Return the (X, Y) coordinate for the center point of the cell that contains the specified text.  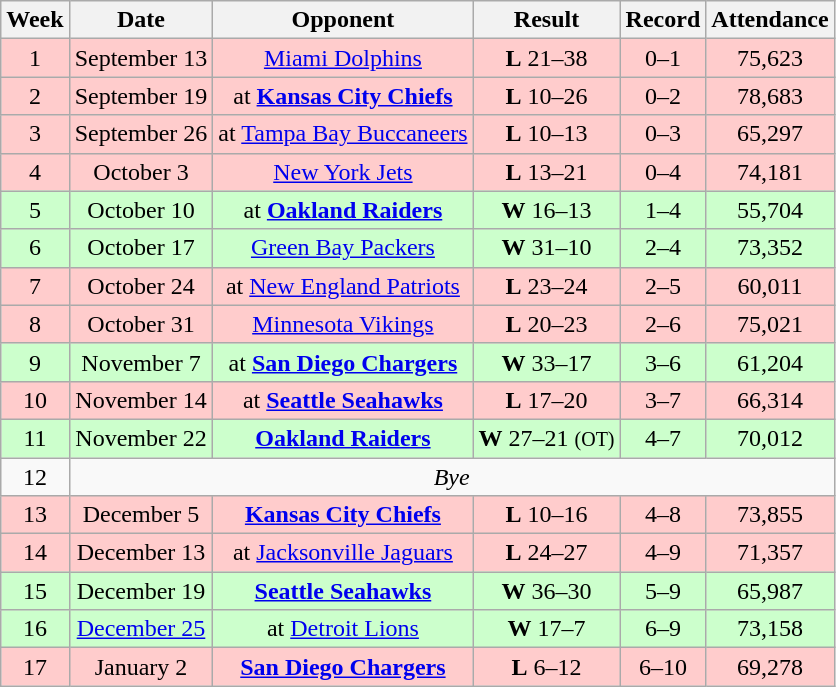
at Detroit Lions (343, 629)
3–6 (663, 362)
L 23–24 (546, 286)
at Jacksonville Jaguars (343, 553)
December 5 (141, 515)
0–1 (663, 58)
L 17–20 (546, 400)
10 (35, 400)
2–4 (663, 248)
Minnesota Vikings (343, 324)
0–2 (663, 96)
78,683 (770, 96)
Bye (452, 477)
1–4 (663, 210)
L 24–27 (546, 553)
Miami Dolphins (343, 58)
Oakland Raiders (343, 438)
15 (35, 591)
60,011 (770, 286)
0–3 (663, 134)
Record (663, 20)
4–9 (663, 553)
November 7 (141, 362)
W 31–10 (546, 248)
70,012 (770, 438)
W 33–17 (546, 362)
13 (35, 515)
2–6 (663, 324)
2–5 (663, 286)
61,204 (770, 362)
1 (35, 58)
at Tampa Bay Buccaneers (343, 134)
73,352 (770, 248)
October 31 (141, 324)
October 10 (141, 210)
4–8 (663, 515)
Date (141, 20)
73,158 (770, 629)
L 13–21 (546, 172)
3 (35, 134)
16 (35, 629)
17 (35, 667)
at New England Patriots (343, 286)
4–7 (663, 438)
W 27–21 (OT) (546, 438)
October 3 (141, 172)
November 22 (141, 438)
6–10 (663, 667)
0–4 (663, 172)
Week (35, 20)
L 10–13 (546, 134)
W 17–7 (546, 629)
11 (35, 438)
3–7 (663, 400)
at Kansas City Chiefs (343, 96)
6 (35, 248)
January 2 (141, 667)
at Seattle Seahawks (343, 400)
6–9 (663, 629)
7 (35, 286)
69,278 (770, 667)
55,704 (770, 210)
October 17 (141, 248)
Result (546, 20)
W 36–30 (546, 591)
L 21–38 (546, 58)
Attendance (770, 20)
12 (35, 477)
at Oakland Raiders (343, 210)
65,297 (770, 134)
66,314 (770, 400)
October 24 (141, 286)
4 (35, 172)
L 10–16 (546, 515)
November 14 (141, 400)
September 26 (141, 134)
65,987 (770, 591)
2 (35, 96)
75,021 (770, 324)
September 13 (141, 58)
December 25 (141, 629)
14 (35, 553)
Kansas City Chiefs (343, 515)
L 10–26 (546, 96)
San Diego Chargers (343, 667)
Green Bay Packers (343, 248)
Opponent (343, 20)
73,855 (770, 515)
December 13 (141, 553)
74,181 (770, 172)
September 19 (141, 96)
L 20–23 (546, 324)
8 (35, 324)
Seattle Seahawks (343, 591)
December 19 (141, 591)
75,623 (770, 58)
5 (35, 210)
9 (35, 362)
5–9 (663, 591)
New York Jets (343, 172)
71,357 (770, 553)
W 16–13 (546, 210)
at San Diego Chargers (343, 362)
L 6–12 (546, 667)
